Find where the given text appears and provide that cell's center as (x, y) coordinate. 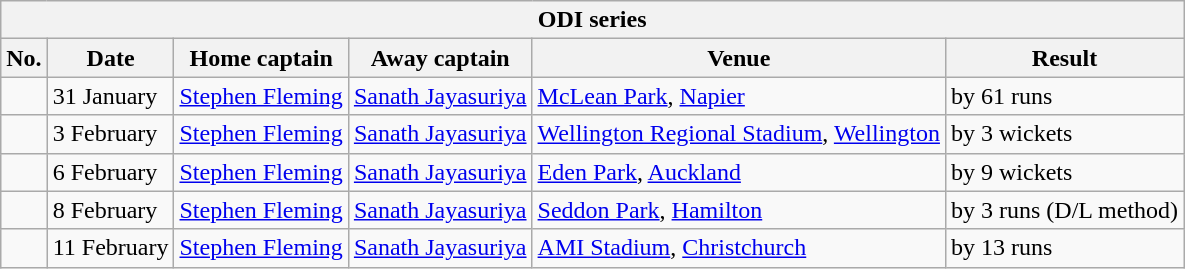
Venue (738, 58)
11 February (110, 248)
Result (1064, 58)
Eden Park, Auckland (738, 172)
AMI Stadium, Christchurch (738, 248)
ODI series (592, 20)
Wellington Regional Stadium, Wellington (738, 134)
Away captain (440, 58)
by 3 runs (D/L method) (1064, 210)
No. (24, 58)
3 February (110, 134)
Date (110, 58)
by 61 runs (1064, 96)
6 February (110, 172)
Seddon Park, Hamilton (738, 210)
McLean Park, Napier (738, 96)
8 February (110, 210)
Home captain (261, 58)
by 3 wickets (1064, 134)
by 13 runs (1064, 248)
by 9 wickets (1064, 172)
31 January (110, 96)
